Output the (x, y) coordinate of the center of the cell containing the given text.  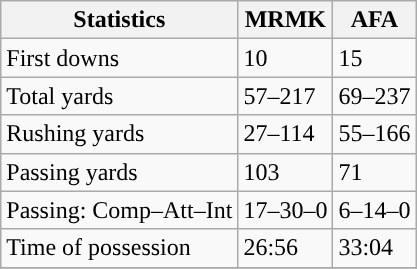
First downs (120, 58)
17–30–0 (286, 210)
6–14–0 (374, 210)
26:56 (286, 248)
Total yards (120, 96)
AFA (374, 20)
57–217 (286, 96)
103 (286, 172)
15 (374, 58)
71 (374, 172)
MRMK (286, 20)
69–237 (374, 96)
Statistics (120, 20)
10 (286, 58)
55–166 (374, 134)
Rushing yards (120, 134)
Passing yards (120, 172)
33:04 (374, 248)
Time of possession (120, 248)
27–114 (286, 134)
Passing: Comp–Att–Int (120, 210)
